Detect which cell encompasses the target text, then output its [x, y] center coordinate. 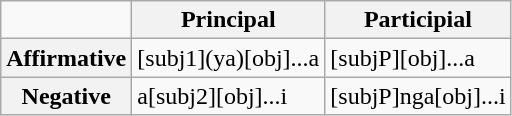
Participial [418, 20]
Negative [66, 96]
Principal [228, 20]
[subj1](ya)[obj]...a [228, 58]
[subjP]nga[obj]...i [418, 96]
Affirmative [66, 58]
a[subj2][obj]...i [228, 96]
[subjP][obj]...a [418, 58]
